Locate the cell with the specified text and output its (x, y) center coordinate. 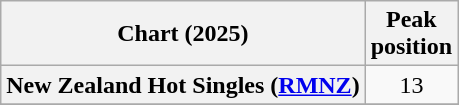
Peakposition (411, 34)
13 (411, 85)
New Zealand Hot Singles (RMNZ) (183, 85)
Chart (2025) (183, 34)
